For the text-containing cell, return its midpoint in (X, Y) coordinate format. 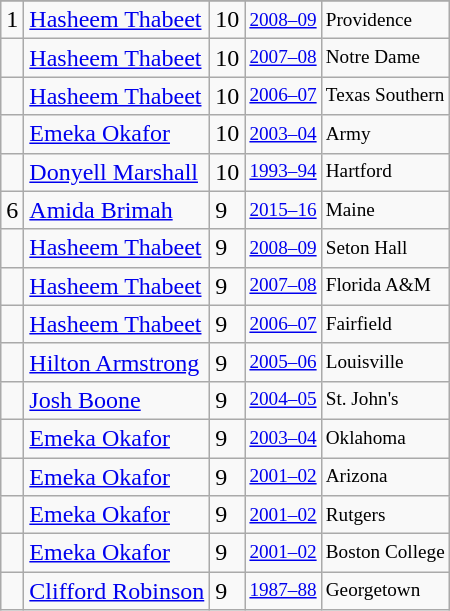
2004–05 (283, 400)
1 (12, 20)
Texas Southern (385, 96)
Seton Hall (385, 248)
Arizona (385, 477)
Florida A&M (385, 286)
2005–06 (283, 362)
Boston College (385, 553)
1993–94 (283, 172)
Louisville (385, 362)
Josh Boone (117, 400)
Clifford Robinson (117, 591)
Hartford (385, 172)
Notre Dame (385, 58)
6 (12, 210)
Army (385, 134)
Hilton Armstrong (117, 362)
Amida Brimah (117, 210)
St. John's (385, 400)
2015–16 (283, 210)
1987–88 (283, 591)
Providence (385, 20)
Georgetown (385, 591)
Oklahoma (385, 438)
Donyell Marshall (117, 172)
Fairfield (385, 324)
Maine (385, 210)
Rutgers (385, 515)
